Provide the [x, y] coordinate of the cell's center where the given text is located.  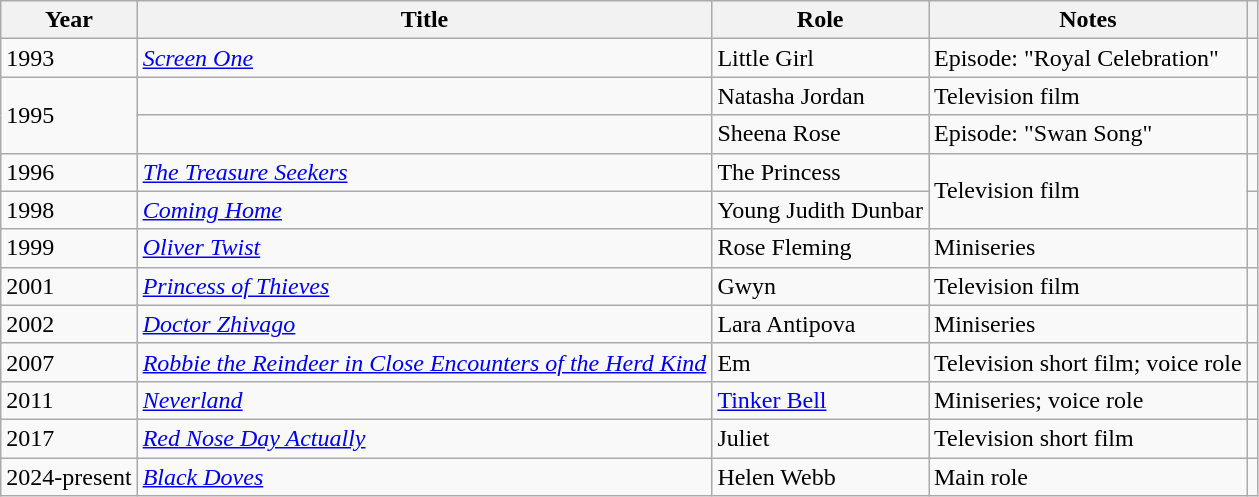
Notes [1088, 20]
Rose Fleming [820, 248]
Episode: "Swan Song" [1088, 134]
Main role [1088, 477]
The Princess [820, 172]
2007 [69, 362]
The Treasure Seekers [424, 172]
Sheena Rose [820, 134]
Title [424, 20]
Screen One [424, 58]
1999 [69, 248]
Year [69, 20]
Little Girl [820, 58]
Em [820, 362]
Red Nose Day Actually [424, 438]
1993 [69, 58]
1998 [69, 210]
Robbie the Reindeer in Close Encounters of the Herd Kind [424, 362]
2002 [69, 324]
Juliet [820, 438]
Helen Webb [820, 477]
Television short film; voice role [1088, 362]
Lara Antipova [820, 324]
Coming Home [424, 210]
Episode: "Royal Celebration" [1088, 58]
Role [820, 20]
Gwyn [820, 286]
Natasha Jordan [820, 96]
Television short film [1088, 438]
2011 [69, 400]
Black Doves [424, 477]
1996 [69, 172]
Oliver Twist [424, 248]
Tinker Bell [820, 400]
Young Judith Dunbar [820, 210]
2024-present [69, 477]
Miniseries; voice role [1088, 400]
2001 [69, 286]
Princess of Thieves [424, 286]
2017 [69, 438]
1995 [69, 115]
Neverland [424, 400]
Doctor Zhivago [424, 324]
